Extract the [X, Y] coordinate from the center of the cell holding the provided text.  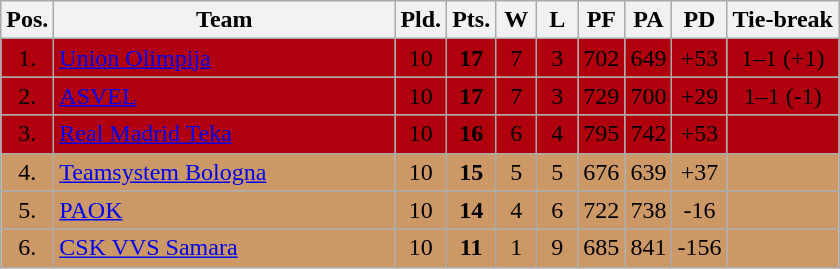
5. [28, 210]
ASVEL [224, 96]
1 [516, 248]
Pld. [421, 20]
3. [28, 134]
Team [224, 20]
2. [28, 96]
722 [602, 210]
9 [558, 248]
700 [648, 96]
Pts. [472, 20]
PD [700, 20]
Real Madrid Teka [224, 134]
Union Olimpija [224, 58]
14 [472, 210]
6. [28, 248]
PA [648, 20]
16 [472, 134]
11 [472, 248]
-16 [700, 210]
685 [602, 248]
L [558, 20]
Pos. [28, 20]
15 [472, 172]
Tie-break [783, 20]
Teamsystem Bologna [224, 172]
738 [648, 210]
1. [28, 58]
795 [602, 134]
-156 [700, 248]
841 [648, 248]
702 [602, 58]
CSK VVS Samara [224, 248]
729 [602, 96]
639 [648, 172]
649 [648, 58]
1–1 (-1) [783, 96]
676 [602, 172]
W [516, 20]
PF [602, 20]
742 [648, 134]
1–1 (+1) [783, 58]
4. [28, 172]
+37 [700, 172]
PAOK [224, 210]
+29 [700, 96]
